Locate the cell with the specified text and output its (X, Y) center coordinate. 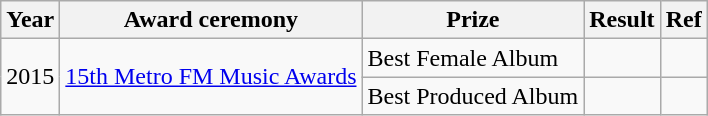
Best Female Album (473, 58)
Best Produced Album (473, 96)
Result (622, 20)
Year (30, 20)
2015 (30, 77)
15th Metro FM Music Awards (211, 77)
Ref (684, 20)
Prize (473, 20)
Award ceremony (211, 20)
